Find where the given text appears and provide that cell's center as (x, y) coordinate. 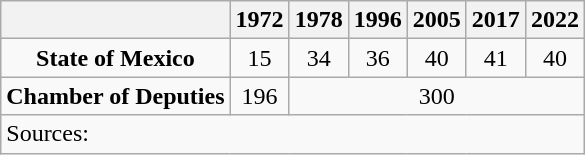
196 (260, 96)
Sources: (293, 134)
State of Mexico (116, 58)
1996 (378, 20)
2017 (496, 20)
Chamber of Deputies (116, 96)
2005 (436, 20)
2022 (554, 20)
300 (436, 96)
15 (260, 58)
36 (378, 58)
1972 (260, 20)
34 (318, 58)
1978 (318, 20)
41 (496, 58)
